Extract the (X, Y) coordinate from the center of the cell holding the provided text.  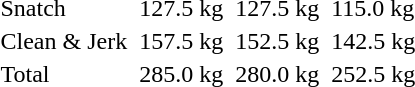
157.5 kg (182, 41)
152.5 kg (278, 41)
